Return the [X, Y] coordinate for the center point of the cell that contains the specified text.  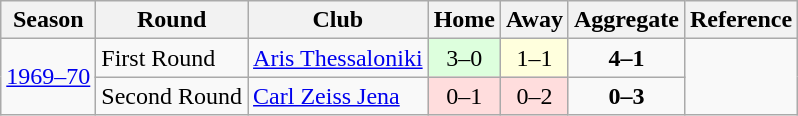
Aggregate [626, 20]
Club [338, 20]
0–1 [464, 96]
0–3 [626, 96]
1–1 [535, 58]
4–1 [626, 58]
Season [48, 20]
Away [535, 20]
Home [464, 20]
Reference [740, 20]
0–2 [535, 96]
Second Round [172, 96]
Round [172, 20]
3–0 [464, 58]
Aris Thessaloniki [338, 58]
First Round [172, 58]
1969–70 [48, 77]
Carl Zeiss Jena [338, 96]
